From the cell containing the given text, extract its center point as (X, Y) coordinate. 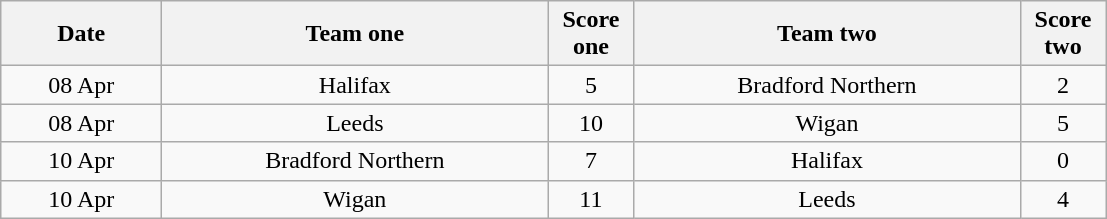
0 (1063, 161)
7 (591, 161)
11 (591, 199)
Team two (827, 34)
2 (1063, 85)
10 (591, 123)
4 (1063, 199)
Score two (1063, 34)
Date (82, 34)
Team one (355, 34)
Score one (591, 34)
